Pinpoint the cell where the given text exists, returning its (X, Y) midpoint coordinate. 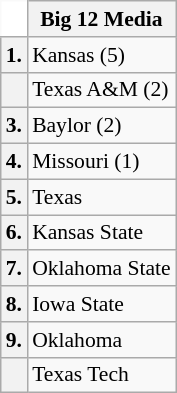
Big 12 Media (102, 19)
Baylor (2) (102, 126)
3. (14, 126)
Texas A&M (2) (102, 90)
Texas Tech (102, 375)
Iowa State (102, 304)
Kansas State (102, 233)
6. (14, 233)
Oklahoma (102, 340)
Texas (102, 197)
5. (14, 197)
9. (14, 340)
8. (14, 304)
Kansas (5) (102, 55)
7. (14, 269)
Oklahoma State (102, 269)
1. (14, 55)
Missouri (1) (102, 162)
4. (14, 162)
